From the cell containing the given text, extract its center point as (X, Y) coordinate. 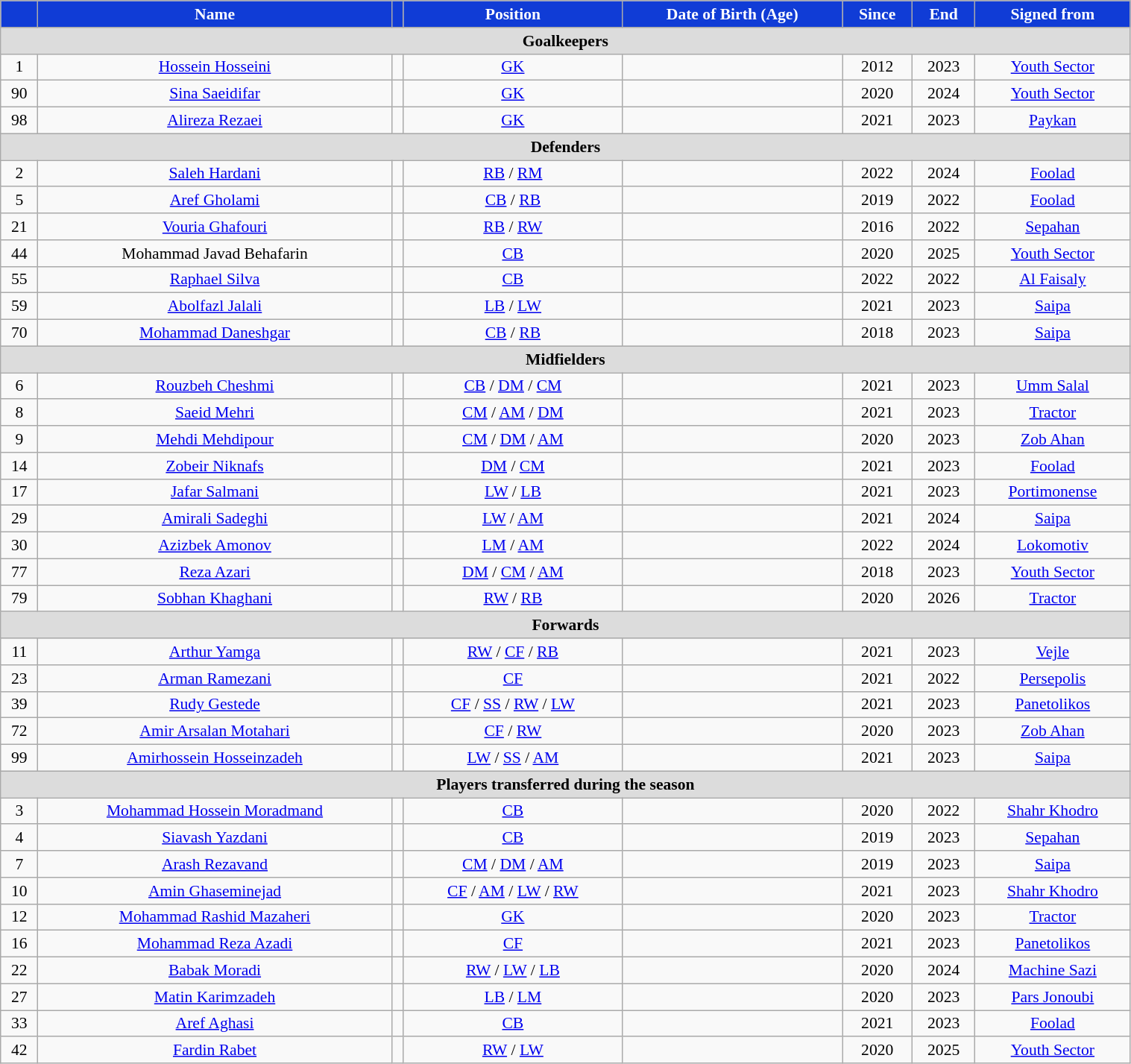
DM / CM (513, 466)
Machine Sazi (1053, 971)
39 (19, 705)
Azizbek Amonov (215, 546)
27 (19, 997)
Arthur Yamga (215, 652)
Al Faisaly (1053, 280)
CB / DM / CM (513, 386)
98 (19, 121)
Mohammad Reza Azadi (215, 944)
Defenders (565, 147)
8 (19, 413)
RB / RW (513, 227)
30 (19, 546)
Saeid Mehri (215, 413)
Abolfazl Jalali (215, 306)
CF / AM / LW / RW (513, 891)
Portimonense (1053, 492)
Players transferred during the season (565, 784)
Pars Jonoubi (1053, 997)
Vouria Ghafouri (215, 227)
RW / RB (513, 599)
Aref Aghasi (215, 1024)
Aref Gholami (215, 201)
LM / AM (513, 546)
44 (19, 254)
3 (19, 811)
11 (19, 652)
Mohammad Rashid Mazaheri (215, 917)
CF / RW (513, 731)
17 (19, 492)
2016 (878, 227)
End (944, 14)
Amin Ghaseminejad (215, 891)
Rouzbeh Cheshmi (215, 386)
Lokomotiv (1053, 546)
Babak Moradi (215, 971)
Vejle (1053, 652)
5 (19, 201)
2 (19, 174)
Jafar Salmani (215, 492)
RW / CF / RB (513, 652)
LB / LW (513, 306)
59 (19, 306)
Zobeir Niknafs (215, 466)
29 (19, 519)
Arman Ramezani (215, 679)
Mohammad Hossein Moradmand (215, 811)
Reza Azari (215, 572)
10 (19, 891)
14 (19, 466)
33 (19, 1024)
LW / LB (513, 492)
Mohammad Javad Behafarin (215, 254)
9 (19, 439)
Sina Saeidifar (215, 94)
12 (19, 917)
RW / LW (513, 1051)
16 (19, 944)
Amir Arsalan Motahari (215, 731)
Paykan (1053, 121)
Amirhossein Hosseinzadeh (215, 758)
Fardin Rabet (215, 1051)
6 (19, 386)
22 (19, 971)
23 (19, 679)
Since (878, 14)
RW / LW / LB (513, 971)
Date of Birth (Age) (732, 14)
Name (215, 14)
Mohammad Daneshgar (215, 333)
RB / RM (513, 174)
Alireza Rezaei (215, 121)
CF / SS / RW / LW (513, 705)
Rudy Gestede (215, 705)
2012 (878, 67)
Sobhan Khaghani (215, 599)
Persepolis (1053, 679)
Goalkeepers (565, 41)
2026 (944, 599)
1 (19, 67)
55 (19, 280)
Matin Karimzadeh (215, 997)
Arash Rezavand (215, 864)
4 (19, 838)
Forwards (565, 626)
77 (19, 572)
70 (19, 333)
Siavash Yazdani (215, 838)
Midfielders (565, 359)
7 (19, 864)
Position (513, 14)
CM / AM / DM (513, 413)
Umm Salal (1053, 386)
42 (19, 1051)
Saleh Hardani (215, 174)
LW / AM (513, 519)
99 (19, 758)
79 (19, 599)
Signed from (1053, 14)
LW / SS / AM (513, 758)
21 (19, 227)
Mehdi Mehdipour (215, 439)
72 (19, 731)
Raphael Silva (215, 280)
LB / LM (513, 997)
Amirali Sadeghi (215, 519)
90 (19, 94)
Hossein Hosseini (215, 67)
DM / CM / AM (513, 572)
